Detect which cell encompasses the target text, then output its [x, y] center coordinate. 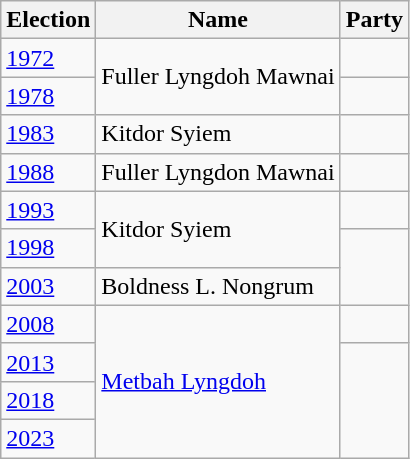
Name [218, 20]
2003 [48, 286]
1983 [48, 134]
Metbah Lyngdoh [218, 381]
2023 [48, 438]
1978 [48, 96]
Party [374, 20]
2008 [48, 324]
1988 [48, 172]
1972 [48, 58]
Fuller Lyngdoh Mawnai [218, 77]
Election [48, 20]
2013 [48, 362]
Fuller Lyngdon Mawnai [218, 172]
1993 [48, 210]
Boldness L. Nongrum [218, 286]
1998 [48, 248]
2018 [48, 400]
